Find where the given text appears and provide that cell's center as (X, Y) coordinate. 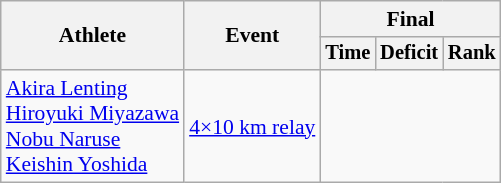
Deficit (409, 54)
Rank (472, 54)
Time (348, 54)
Final (410, 19)
Event (252, 36)
Athlete (92, 36)
4×10 km relay (252, 126)
Akira LentingHiroyuki MiyazawaNobu NaruseKeishin Yoshida (92, 126)
